Return (X, Y) of the center of cell containing provided text 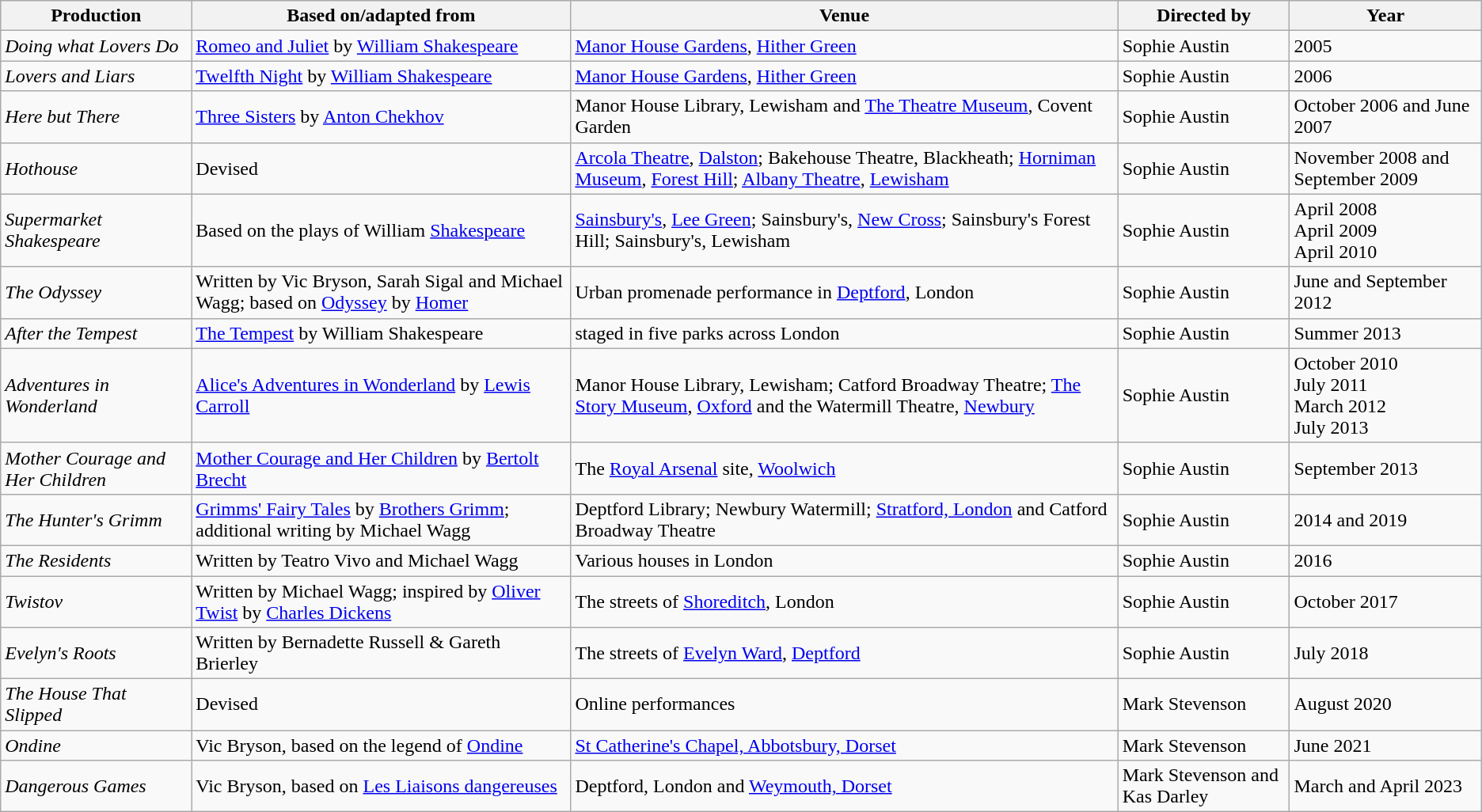
Written by Bernadette Russell & Gareth Brierley (382, 654)
Online performances (844, 704)
Twelfth Night by William Shakespeare (382, 76)
Adventures in Wonderland (97, 396)
The Tempest by William Shakespeare (382, 333)
Year (1385, 16)
August 2020 (1385, 704)
2014 and 2019 (1385, 519)
The Odyssey (97, 293)
Vic Bryson, based on the legend of Ondine (382, 746)
The Royal Arsenal site, Woolwich (844, 469)
Supermarket Shakespeare (97, 230)
Manor House Library, Lewisham and The Theatre Museum, Covent Garden (844, 117)
June 2021 (1385, 746)
September 2013 (1385, 469)
October 2006 and June 2007 (1385, 117)
April 2008April 2009April 2010 (1385, 230)
Dangerous Games (97, 787)
Deptford, London and Weymouth, Dorset (844, 787)
Sainsbury's, Lee Green; Sainsbury's, New Cross; Sainsbury's Forest Hill; Sainsbury's, Lewisham (844, 230)
St Catherine's Chapel, Abbotsbury, Dorset (844, 746)
Written by Vic Bryson, Sarah Sigal and Michael Wagg; based on Odyssey by Homer (382, 293)
October 2017 (1385, 601)
November 2008 and September 2009 (1385, 168)
June and September 2012 (1385, 293)
Written by Michael Wagg; inspired by Oliver Twist by Charles Dickens (382, 601)
The streets of Shoreditch, London (844, 601)
The Hunter's Grimm (97, 519)
Lovers and Liars (97, 76)
Here but There (97, 117)
The streets of Evelyn Ward, Deptford (844, 654)
March and April 2023 (1385, 787)
Grimms' Fairy Tales by Brothers Grimm; additional writing by Michael Wagg (382, 519)
Hothouse (97, 168)
2005 (1385, 46)
Based on/adapted from (382, 16)
Directed by (1203, 16)
Three Sisters by Anton Chekhov (382, 117)
Ondine (97, 746)
Mark Stevenson and Kas Darley (1203, 787)
Urban promenade performance in Deptford, London (844, 293)
The Residents (97, 560)
Doing what Lovers Do (97, 46)
Arcola Theatre, Dalston; Bakehouse Theatre, Blackheath; Horniman Museum, Forest Hill; Albany Theatre, Lewisham (844, 168)
Alice's Adventures in Wonderland by Lewis Carroll (382, 396)
staged in five parks across London (844, 333)
Mother Courage and Her Children by Bertolt Brecht (382, 469)
The House That Slipped (97, 704)
July 2018 (1385, 654)
Manor House Library, Lewisham; Catford Broadway Theatre; The Story Museum, Oxford and the Watermill Theatre, Newbury (844, 396)
Twistov (97, 601)
October 2010July 2011March 2012July 2013 (1385, 396)
Summer 2013 (1385, 333)
2006 (1385, 76)
After the Tempest (97, 333)
Romeo and Juliet by William Shakespeare (382, 46)
2016 (1385, 560)
Production (97, 16)
Based on the plays of William Shakespeare (382, 230)
Written by Teatro Vivo and Michael Wagg (382, 560)
Various houses in London (844, 560)
Vic Bryson, based on Les Liaisons dangereuses (382, 787)
Deptford Library; Newbury Watermill; Stratford, London and Catford Broadway Theatre (844, 519)
Venue (844, 16)
Evelyn's Roots (97, 654)
Mother Courage and Her Children (97, 469)
